From the cell containing the given text, extract its center point as [x, y] coordinate. 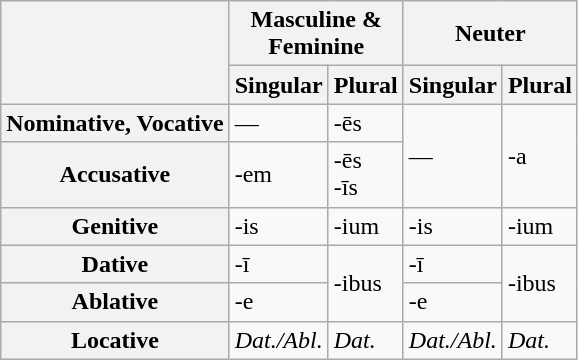
-ēs-īs [366, 174]
Ablative [115, 302]
Masculine &Feminine [316, 34]
Accusative [115, 174]
Nominative, Vocative [115, 123]
-a [540, 156]
Genitive [115, 226]
Dative [115, 264]
Neuter [490, 34]
Locative [115, 340]
-ēs [366, 123]
-em [278, 174]
